Identify which cell holds the provided text, then report its [X, Y] central coordinate. 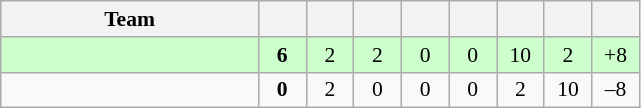
–8 [616, 90]
+8 [616, 55]
6 [282, 55]
Team [130, 19]
